For the text-containing cell, return its midpoint in [X, Y] coordinate format. 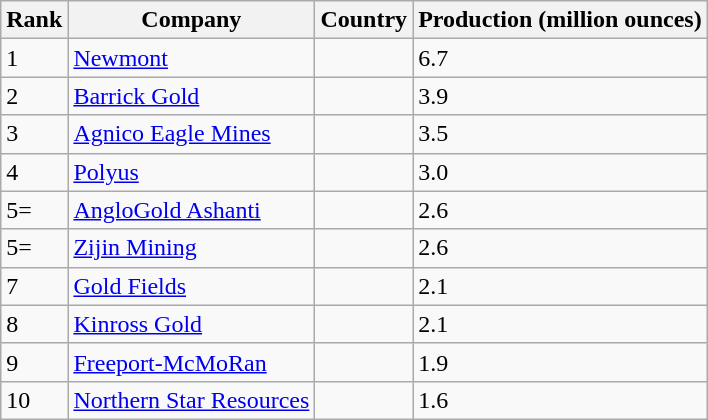
Rank [34, 20]
3.5 [560, 134]
8 [34, 324]
Northern Star Resources [192, 400]
Country [364, 20]
9 [34, 362]
3.0 [560, 172]
Gold Fields [192, 286]
4 [34, 172]
Polyus [192, 172]
Company [192, 20]
1.9 [560, 362]
7 [34, 286]
Production (million ounces) [560, 20]
Barrick Gold [192, 96]
3.9 [560, 96]
6.7 [560, 58]
10 [34, 400]
AngloGold Ashanti [192, 210]
Zijin Mining [192, 248]
Newmont [192, 58]
Kinross Gold [192, 324]
1.6 [560, 400]
2 [34, 96]
3 [34, 134]
Freeport-McMoRan [192, 362]
1 [34, 58]
Agnico Eagle Mines [192, 134]
